Search for the cell housing the specified text and yield its [X, Y] center coordinate. 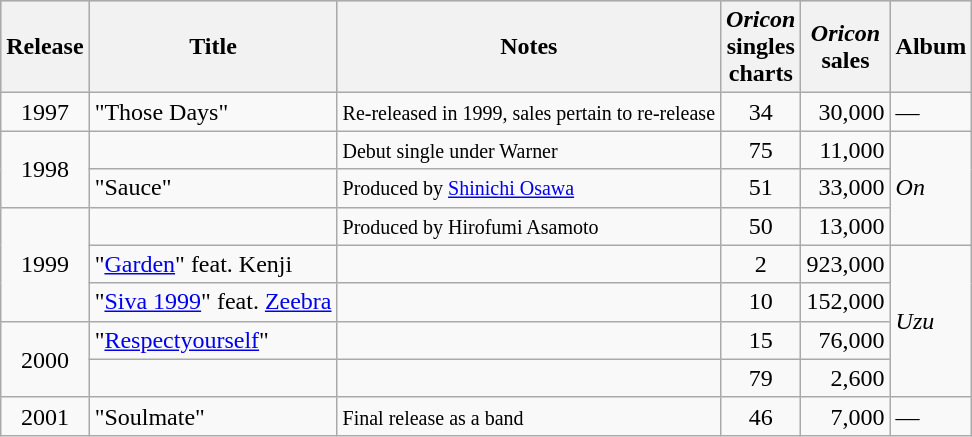
"Respectyourself" [213, 340]
Release [45, 47]
Oriconsinglescharts [761, 47]
Title [213, 47]
2000 [45, 359]
11,000 [846, 150]
2 [761, 264]
1999 [45, 264]
Produced by Shinichi Osawa [529, 188]
152,000 [846, 302]
"Sauce" [213, 188]
1998 [45, 169]
Final release as a band [529, 416]
Uzu [931, 321]
On [931, 188]
10 [761, 302]
"Soulmate" [213, 416]
79 [761, 378]
13,000 [846, 226]
Re-released in 1999, sales pertain to re-release [529, 112]
2,600 [846, 378]
923,000 [846, 264]
Notes [529, 47]
15 [761, 340]
Oriconsales [846, 47]
51 [761, 188]
33,000 [846, 188]
"Siva 1999" feat. Zeebra [213, 302]
76,000 [846, 340]
34 [761, 112]
2001 [45, 416]
75 [761, 150]
"Those Days" [213, 112]
Album [931, 47]
7,000 [846, 416]
Produced by Hirofumi Asamoto [529, 226]
30,000 [846, 112]
50 [761, 226]
1997 [45, 112]
Debut single under Warner [529, 150]
46 [761, 416]
"Garden" feat. Kenji [213, 264]
